Scan for the cell matching the given text and deliver its (X, Y) coordinate at center. 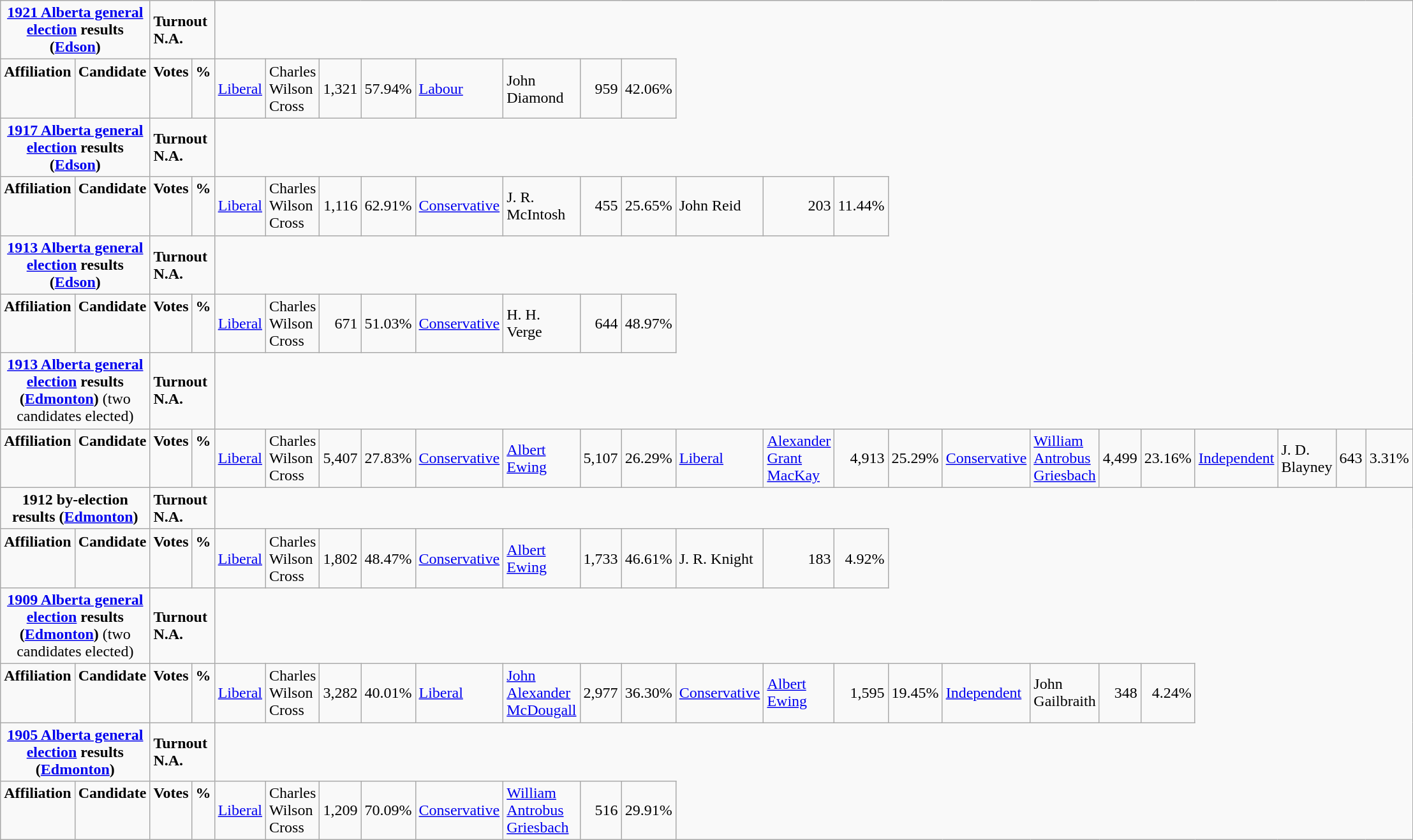
1913 Alberta general election results (Edmonton) (two candidates elected) (75, 390)
5,107 (601, 458)
348 (1120, 693)
J. D. Blayney (1306, 458)
1,733 (601, 558)
643 (1351, 458)
4.24% (1167, 693)
John Diamond (542, 89)
203 (799, 206)
25.29% (915, 458)
J. R. McIntosh (542, 206)
19.45% (915, 693)
40.01% (388, 693)
29.91% (648, 811)
Labour (459, 89)
959 (601, 89)
27.83% (388, 458)
46.61% (648, 558)
1909 Alberta general election results (Edmonton) (two candidates elected) (75, 625)
1,209 (341, 811)
25.65% (648, 206)
42.06% (648, 89)
455 (601, 206)
J. R. Knight (720, 558)
John Reid (720, 206)
57.94% (388, 89)
516 (601, 811)
H. H. Verge (542, 323)
1,321 (341, 89)
John Gailbraith (1065, 693)
2,977 (601, 693)
26.29% (648, 458)
1,802 (341, 558)
11.44% (861, 206)
644 (601, 323)
1,595 (861, 693)
1912 by-election results (Edmonton) (75, 508)
23.16% (1167, 458)
4,499 (1120, 458)
4,913 (861, 458)
John Alexander McDougall (542, 693)
5,407 (341, 458)
51.03% (388, 323)
671 (341, 323)
3.31% (1389, 458)
3,282 (341, 693)
36.30% (648, 693)
Alexander Grant MacKay (799, 458)
1917 Alberta general election results (Edson) (75, 147)
70.09% (388, 811)
48.97% (648, 323)
183 (799, 558)
1,116 (341, 206)
1921 Alberta general election results (Edson) (75, 30)
4.92% (861, 558)
1905 Alberta general election results (Edmonton) (75, 751)
62.91% (388, 206)
1913 Alberta general election results (Edson) (75, 265)
48.47% (388, 558)
